From the cell containing the given text, extract its center point as [x, y] coordinate. 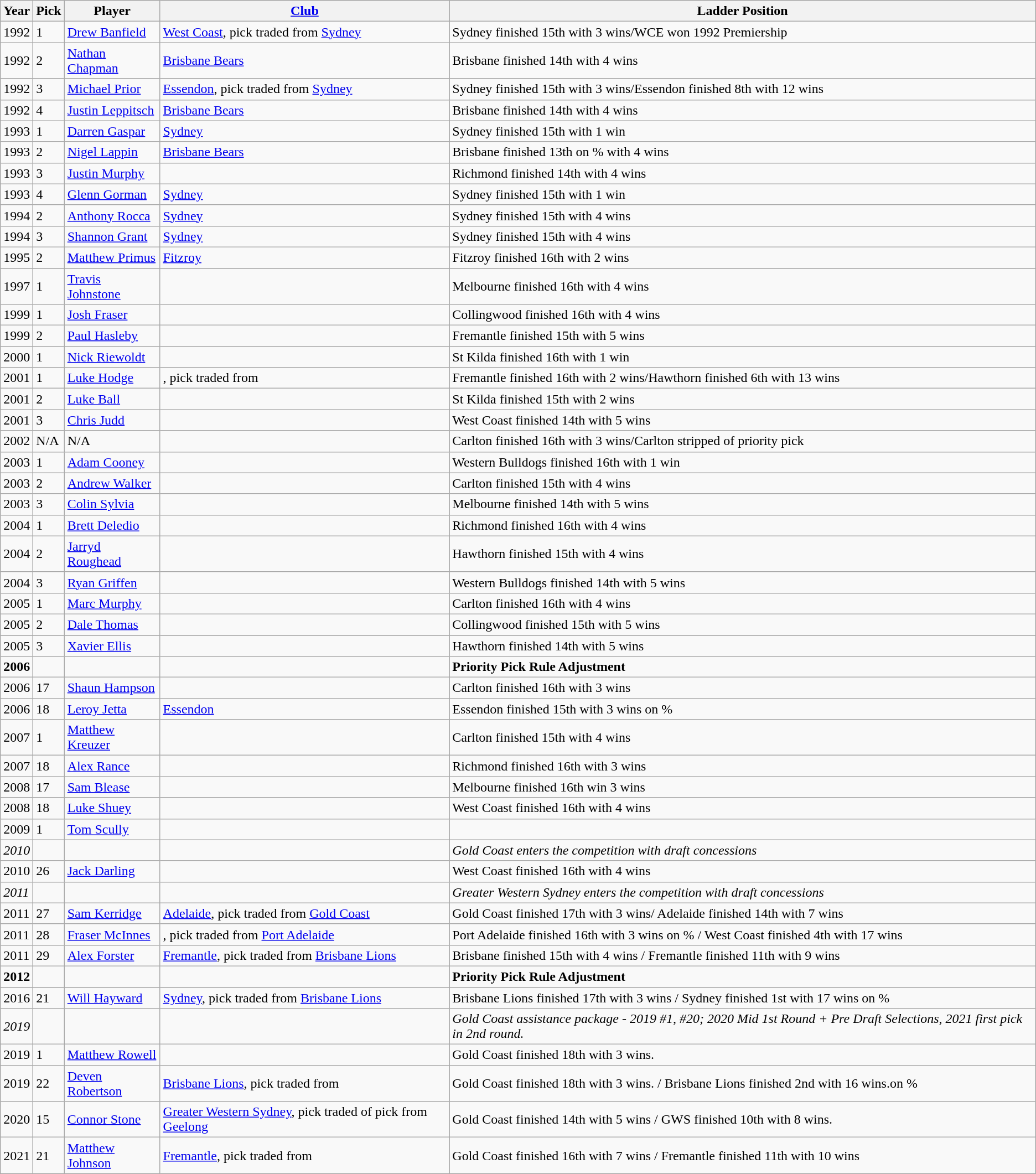
27 [49, 913]
Matthew Rowell [112, 1055]
Sydney finished 15th with 3 wins/Essendon finished 8th with 12 wins [743, 89]
Greater Western Sydney, pick traded of pick from Geelong [304, 1119]
Hawthorn finished 14th with 5 wins [743, 646]
Collingwood finished 16th with 4 wins [743, 315]
Player [112, 11]
Colin Sylvia [112, 504]
Jack Darling [112, 871]
Pick [49, 11]
Xavier Ellis [112, 646]
Sam Kerridge [112, 913]
Essendon finished 15th with 3 wins on % [743, 709]
Western Bulldogs finished 16th with 1 win [743, 462]
Travis Johnstone [112, 286]
Luke Ball [112, 399]
Connor Stone [112, 1119]
Nick Riewoldt [112, 357]
Gold Coast finished 18th with 3 wins. [743, 1055]
Paul Hasleby [112, 336]
28 [49, 934]
Sydney finished 15th with 3 wins/WCE won 1992 Premiership [743, 32]
Drew Banfield [112, 32]
Port Adelaide finished 16th with 3 wins on % / West Coast finished 4th with 17 wins [743, 934]
Collingwood finished 15th with 5 wins [743, 624]
Matthew Kreuzer [112, 737]
Luke Shuey [112, 808]
Brisbane finished 13th on % with 4 wins [743, 152]
Ladder Position [743, 11]
Brisbane finished 15th with 4 wins / Fremantle finished 11th with 9 wins [743, 955]
Carlton finished 16th with 4 wins [743, 603]
Will Hayward [112, 998]
Essendon [304, 709]
2016 [17, 998]
Sydney, pick traded from Brisbane Lions [304, 998]
Western Bulldogs finished 14th with 5 wins [743, 582]
Year [17, 11]
Richmond finished 14th with 4 wins [743, 173]
Alex Rance [112, 766]
Fremantle, pick traded from Brisbane Lions [304, 955]
Gold Coast finished 16th with 7 wins / Fremantle finished 11th with 10 wins [743, 1156]
West Coast, pick traded from Sydney [304, 32]
Michael Prior [112, 89]
Adelaide, pick traded from Gold Coast [304, 913]
Carlton finished 16th with 3 wins [743, 688]
Gold Coast enters the competition with draft concessions [743, 850]
Shaun Hampson [112, 688]
Matthew Johnson [112, 1156]
St Kilda finished 15th with 2 wins [743, 399]
Gold Coast finished 17th with 3 wins/ Adelaide finished 14th with 7 wins [743, 913]
Fitzroy finished 16th with 2 wins [743, 257]
Dale Thomas [112, 624]
Fremantle finished 16th with 2 wins/Hawthorn finished 6th with 13 wins [743, 378]
1995 [17, 257]
Matthew Primus [112, 257]
Gold Coast finished 14th with 5 wins / GWS finished 10th with 8 wins. [743, 1119]
Tom Scully [112, 829]
Alex Forster [112, 955]
Brisbane Lions finished 17th with 3 wins / Sydney finished 1st with 17 wins on % [743, 998]
2000 [17, 357]
Carlton finished 16th with 3 wins/Carlton stripped of priority pick [743, 441]
West Coast finished 14th with 5 wins [743, 420]
26 [49, 871]
Brett Deledio [112, 525]
Chris Judd [112, 420]
Melbourne finished 14th with 5 wins [743, 504]
Glenn Gorman [112, 194]
2009 [17, 829]
Melbourne finished 16th with 4 wins [743, 286]
Deven Robertson [112, 1084]
Marc Murphy [112, 603]
St Kilda finished 16th with 1 win [743, 357]
Sam Blease [112, 787]
Richmond finished 16th with 4 wins [743, 525]
Fraser McInnes [112, 934]
Jarryd Roughead [112, 554]
Leroy Jetta [112, 709]
Andrew Walker [112, 483]
Hawthorn finished 15th with 4 wins [743, 554]
Fitzroy [304, 257]
Adam Cooney [112, 462]
Darren Gaspar [112, 131]
Gold Coast finished 18th with 3 wins. / Brisbane Lions finished 2nd with 16 wins.on % [743, 1084]
Shannon Grant [112, 236]
Gold Coast assistance package - 2019 #1, #20; 2020 Mid 1st Round + Pre Draft Selections, 2021 first pick in 2nd round. [743, 1026]
2012 [17, 976]
Nigel Lappin [112, 152]
Luke Hodge [112, 378]
Richmond finished 16th with 3 wins [743, 766]
Melbourne finished 16th win 3 wins [743, 787]
Club [304, 11]
Justin Leppitsch [112, 110]
1997 [17, 286]
15 [49, 1119]
Anthony Rocca [112, 215]
2002 [17, 441]
Brisbane Lions, pick traded from [304, 1084]
Fremantle finished 15th with 5 wins [743, 336]
Greater Western Sydney enters the competition with draft concessions [743, 892]
Ryan Griffen [112, 582]
Justin Murphy [112, 173]
Fremantle, pick traded from [304, 1156]
22 [49, 1084]
, pick traded from Port Adelaide [304, 934]
Essendon, pick traded from Sydney [304, 89]
, pick traded from [304, 378]
29 [49, 955]
2020 [17, 1119]
2021 [17, 1156]
Nathan Chapman [112, 61]
Josh Fraser [112, 315]
